Identify which cell holds the provided text, then report its [X, Y] central coordinate. 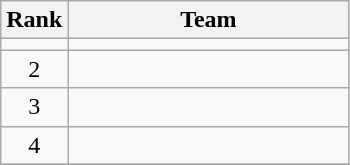
2 [34, 69]
3 [34, 107]
4 [34, 145]
Team [208, 20]
Rank [34, 20]
